Extract the [X, Y] coordinate from the center of the cell holding the provided text.  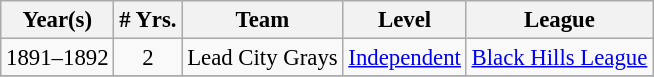
2 [148, 58]
1891–1892 [58, 58]
League [559, 20]
Black Hills League [559, 58]
# Yrs. [148, 20]
Level [404, 20]
Year(s) [58, 20]
Team [262, 20]
Independent [404, 58]
Lead City Grays [262, 58]
